Provide the (x, y) coordinate of the cell's center where the given text is located.  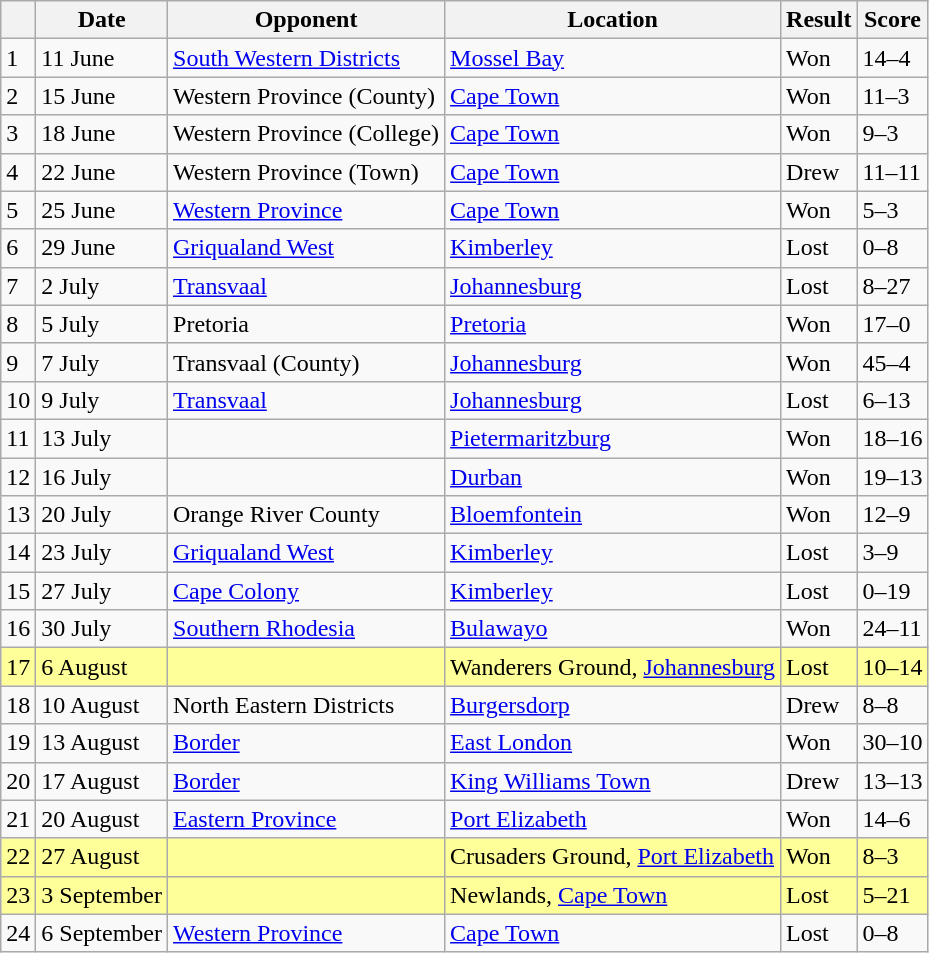
6–13 (892, 400)
2 July (102, 286)
11–11 (892, 172)
13 July (102, 438)
13–13 (892, 781)
8 (18, 324)
0–19 (892, 591)
24 (18, 933)
23 (18, 895)
27 July (102, 591)
2 (18, 96)
5–21 (892, 895)
Wanderers Ground, Johannesburg (613, 667)
Opponent (306, 20)
12 (18, 477)
Burgersdorp (613, 705)
East London (613, 743)
8–8 (892, 705)
3 (18, 134)
25 June (102, 210)
Eastern Province (306, 819)
Score (892, 20)
24–11 (892, 629)
10 August (102, 705)
30 July (102, 629)
6 (18, 248)
17 (18, 667)
14–6 (892, 819)
7 July (102, 362)
13 August (102, 743)
17–0 (892, 324)
22 (18, 857)
Mossel Bay (613, 58)
19 (18, 743)
16 July (102, 477)
3 September (102, 895)
15 (18, 591)
10–14 (892, 667)
Date (102, 20)
Western Province (County) (306, 96)
Pietermaritzburg (613, 438)
Western Province (Town) (306, 172)
5 July (102, 324)
23 July (102, 553)
King Williams Town (613, 781)
8–27 (892, 286)
20 August (102, 819)
16 (18, 629)
17 August (102, 781)
Bulawayo (613, 629)
1 (18, 58)
11 June (102, 58)
3–9 (892, 553)
9 (18, 362)
Southern Rhodesia (306, 629)
Western Province (College) (306, 134)
5 (18, 210)
11–3 (892, 96)
14–4 (892, 58)
18 June (102, 134)
Result (819, 20)
22 June (102, 172)
30–10 (892, 743)
Crusaders Ground, Port Elizabeth (613, 857)
5–3 (892, 210)
29 June (102, 248)
Port Elizabeth (613, 819)
14 (18, 553)
9–3 (892, 134)
Newlands, Cape Town (613, 895)
Transvaal (County) (306, 362)
Durban (613, 477)
Bloemfontein (613, 515)
Orange River County (306, 515)
18–16 (892, 438)
Cape Colony (306, 591)
18 (18, 705)
9 July (102, 400)
North Eastern Districts (306, 705)
South Western Districts (306, 58)
45–4 (892, 362)
27 August (102, 857)
20 (18, 781)
12–9 (892, 515)
11 (18, 438)
19–13 (892, 477)
20 July (102, 515)
13 (18, 515)
6 August (102, 667)
21 (18, 819)
8–3 (892, 857)
6 September (102, 933)
10 (18, 400)
Location (613, 20)
15 June (102, 96)
7 (18, 286)
4 (18, 172)
